Identify which cell holds the provided text, then report its [x, y] central coordinate. 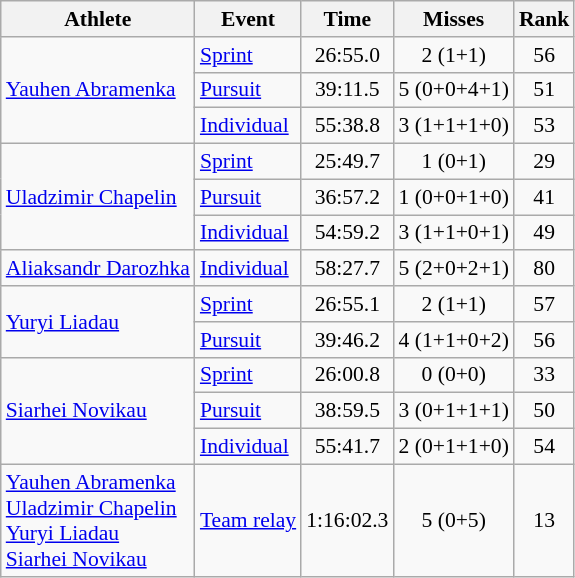
54 [544, 447]
3 (1+1+0+1) [453, 233]
Athlete [98, 19]
57 [544, 304]
Event [248, 19]
1:16:02.3 [347, 520]
1 (0+0+1+0) [453, 197]
39:11.5 [347, 90]
33 [544, 375]
26:55.0 [347, 55]
26:55.1 [347, 304]
Yauhen AbramenkaUladzimir ChapelinYuryi LiadauSiarhei Novikau [98, 520]
25:49.7 [347, 162]
2 (0+1+1+0) [453, 447]
49 [544, 233]
29 [544, 162]
Rank [544, 19]
Aliaksandr Darozhka [98, 269]
55:38.8 [347, 126]
Yauhen Abramenka [98, 90]
50 [544, 411]
54:59.2 [347, 233]
5 (2+0+2+1) [453, 269]
53 [544, 126]
Misses [453, 19]
4 (1+1+0+2) [453, 340]
51 [544, 90]
13 [544, 520]
36:57.2 [347, 197]
0 (0+0) [453, 375]
5 (0+5) [453, 520]
Siarhei Novikau [98, 410]
38:59.5 [347, 411]
3 (0+1+1+1) [453, 411]
Uladzimir Chapelin [98, 198]
Yuryi Liadau [98, 322]
26:00.8 [347, 375]
41 [544, 197]
Team relay [248, 520]
80 [544, 269]
39:46.2 [347, 340]
5 (0+0+4+1) [453, 90]
1 (0+1) [453, 162]
3 (1+1+1+0) [453, 126]
Time [347, 19]
58:27.7 [347, 269]
55:41.7 [347, 447]
